For the text-containing cell, return its midpoint in [x, y] coordinate format. 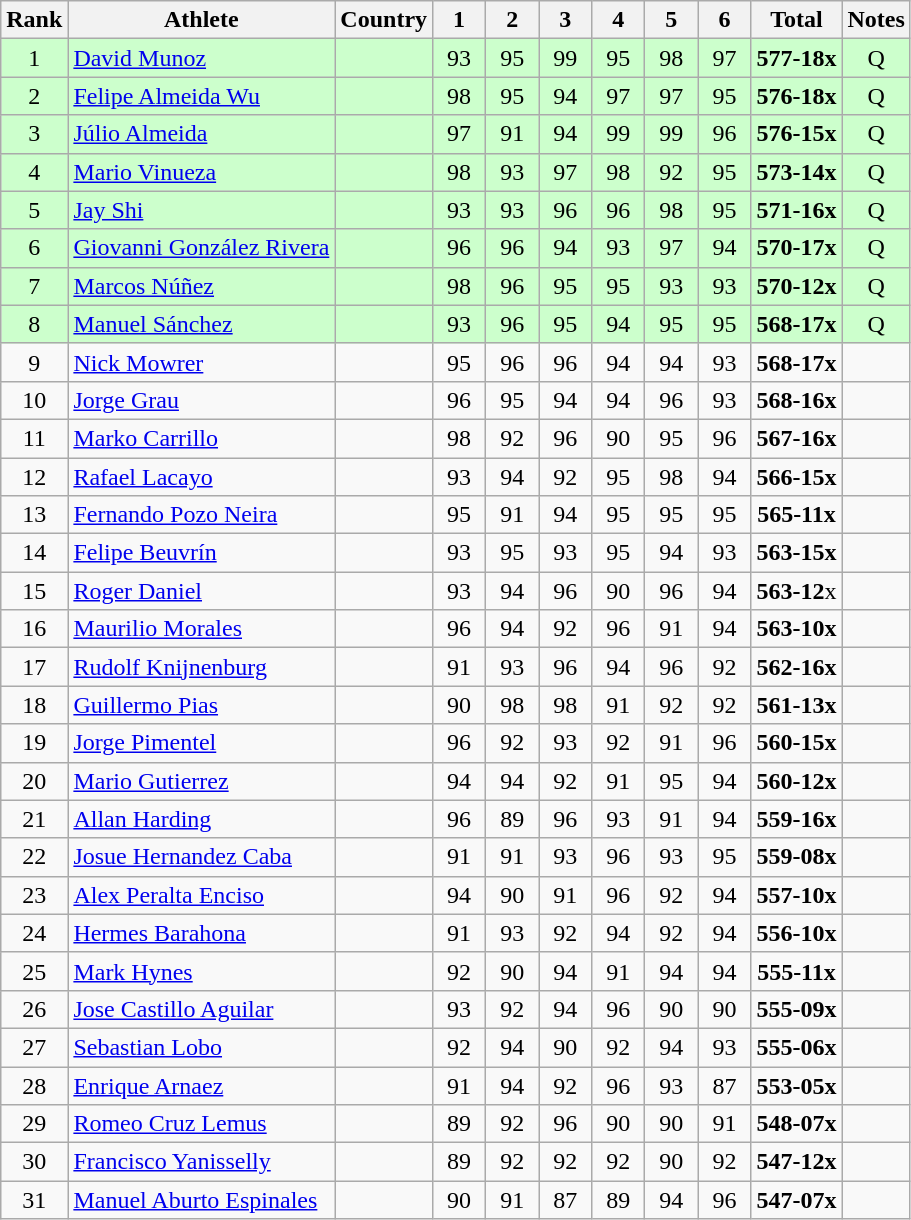
24 [34, 933]
25 [34, 971]
19 [34, 743]
560-15x [796, 743]
Nick Mowrer [202, 362]
548-07x [796, 1124]
Júlio Almeida [202, 134]
555-09x [796, 1009]
Notes [876, 20]
Fernando Pozo Neira [202, 515]
9 [34, 362]
17 [34, 667]
18 [34, 705]
Alex Peralta Enciso [202, 895]
Sebastian Lobo [202, 1047]
Romeo Cruz Lemus [202, 1124]
13 [34, 515]
Country [384, 20]
Athlete [202, 20]
29 [34, 1124]
10 [34, 400]
20 [34, 781]
Hermes Barahona [202, 933]
Guillermo Pias [202, 705]
555-11x [796, 971]
576-15x [796, 134]
562-16x [796, 667]
Josue Hernandez Caba [202, 857]
Giovanni González Rivera [202, 248]
11 [34, 438]
565-11x [796, 515]
30 [34, 1162]
557-10x [796, 895]
Francisco Yanisselly [202, 1162]
Marcos Núñez [202, 286]
547-12x [796, 1162]
555-06x [796, 1047]
Mario Vinueza [202, 172]
568-16x [796, 400]
563-12x [796, 591]
570-17x [796, 248]
556-10x [796, 933]
563-10x [796, 629]
Mario Gutierrez [202, 781]
Felipe Almeida Wu [202, 96]
15 [34, 591]
Jose Castillo Aguilar [202, 1009]
22 [34, 857]
21 [34, 819]
16 [34, 629]
Manuel Sánchez [202, 324]
Total [796, 20]
28 [34, 1085]
567-16x [796, 438]
561-13x [796, 705]
7 [34, 286]
Allan Harding [202, 819]
Jorge Pimentel [202, 743]
23 [34, 895]
8 [34, 324]
577-18x [796, 58]
Mark Hynes [202, 971]
563-15x [796, 553]
Enrique Arnaez [202, 1085]
559-08x [796, 857]
Rudolf Knijnenburg [202, 667]
31 [34, 1200]
12 [34, 477]
David Munoz [202, 58]
566-15x [796, 477]
570-12x [796, 286]
Rafael Lacayo [202, 477]
553-05x [796, 1085]
26 [34, 1009]
573-14x [796, 172]
576-18x [796, 96]
27 [34, 1047]
14 [34, 553]
547-07x [796, 1200]
Rank [34, 20]
571-16x [796, 210]
Marko Carrillo [202, 438]
559-16x [796, 819]
Jay Shi [202, 210]
Jorge Grau [202, 400]
Felipe Beuvrín [202, 553]
Roger Daniel [202, 591]
560-12x [796, 781]
Maurilio Morales [202, 629]
Manuel Aburto Espinales [202, 1200]
